Return the [x, y] coordinate for the center point of the cell that contains the specified text.  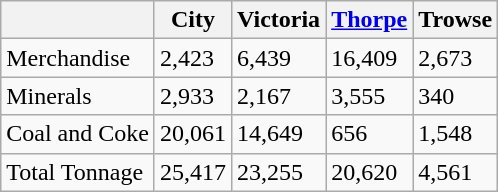
4,561 [456, 172]
1,548 [456, 134]
6,439 [279, 58]
16,409 [370, 58]
25,417 [192, 172]
3,555 [370, 96]
2,167 [279, 96]
2,933 [192, 96]
20,061 [192, 134]
23,255 [279, 172]
Coal and Coke [78, 134]
Minerals [78, 96]
2,673 [456, 58]
20,620 [370, 172]
Victoria [279, 20]
2,423 [192, 58]
Merchandise [78, 58]
656 [370, 134]
City [192, 20]
Thorpe [370, 20]
Trowse [456, 20]
340 [456, 96]
14,649 [279, 134]
Total Tonnage [78, 172]
